Return the (X, Y) coordinate for the center point of the cell that contains the specified text.  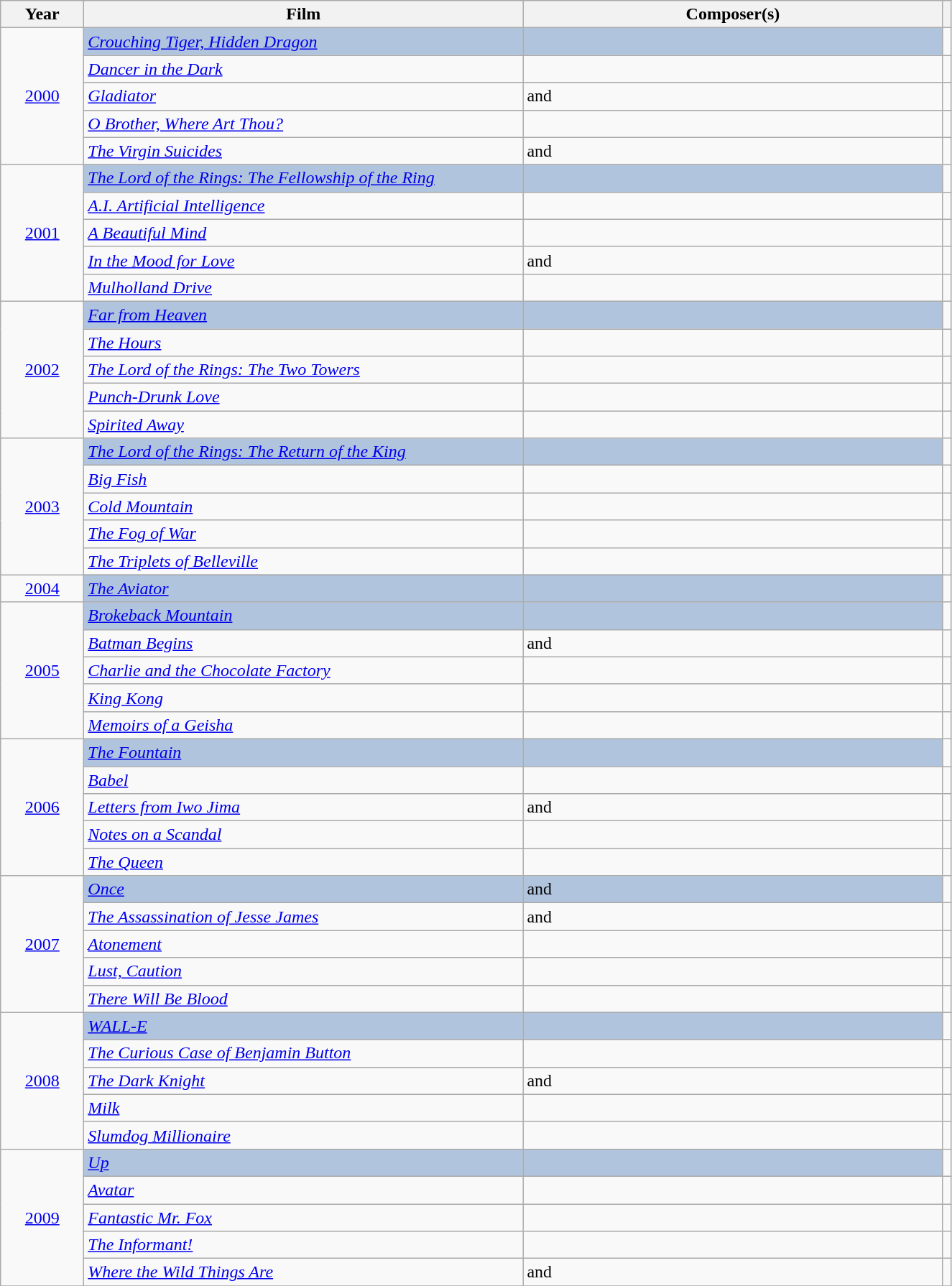
Batman Begins (303, 643)
The Assassination of Jesse James (303, 917)
Film (303, 14)
Fantastic Mr. Fox (303, 1218)
Dancer in the Dark (303, 69)
Punch-Drunk Love (303, 397)
The Fountain (303, 752)
Brokeback Mountain (303, 616)
Gladiator (303, 96)
Milk (303, 1108)
Charlie and the Chocolate Factory (303, 670)
Far from Heaven (303, 315)
Avatar (303, 1190)
Crouching Tiger, Hidden Dragon (303, 42)
The Triplets of Belleville (303, 561)
Big Fish (303, 479)
The Curious Case of Benjamin Button (303, 1053)
2002 (42, 369)
2008 (42, 1081)
Once (303, 889)
A Beautiful Mind (303, 233)
2009 (42, 1217)
2006 (42, 807)
Letters from Iwo Jima (303, 808)
Lust, Caution (303, 971)
There Will Be Blood (303, 999)
Slumdog Millionaire (303, 1135)
Composer(s) (733, 14)
The Informant! (303, 1245)
2001 (42, 233)
In the Mood for Love (303, 260)
The Queen (303, 862)
The Fog of War (303, 534)
A.I. Artificial Intelligence (303, 205)
Spirited Away (303, 425)
2007 (42, 944)
2003 (42, 506)
The Lord of the Rings: The Return of the King (303, 452)
2005 (42, 670)
O Brother, Where Art Thou? (303, 124)
The Lord of the Rings: The Two Towers (303, 370)
The Virgin Suicides (303, 151)
Babel (303, 780)
Notes on a Scandal (303, 835)
Year (42, 14)
Where the Wild Things Are (303, 1272)
2004 (42, 588)
Mulholland Drive (303, 287)
The Hours (303, 343)
WALL-E (303, 1026)
The Dark Knight (303, 1081)
King Kong (303, 698)
The Lord of the Rings: The Fellowship of the Ring (303, 178)
Cold Mountain (303, 506)
Atonement (303, 944)
Up (303, 1162)
Memoirs of a Geisha (303, 725)
2000 (42, 96)
The Aviator (303, 588)
